Capture the cell that displays the provided text and extract its [x, y] central coordinate. 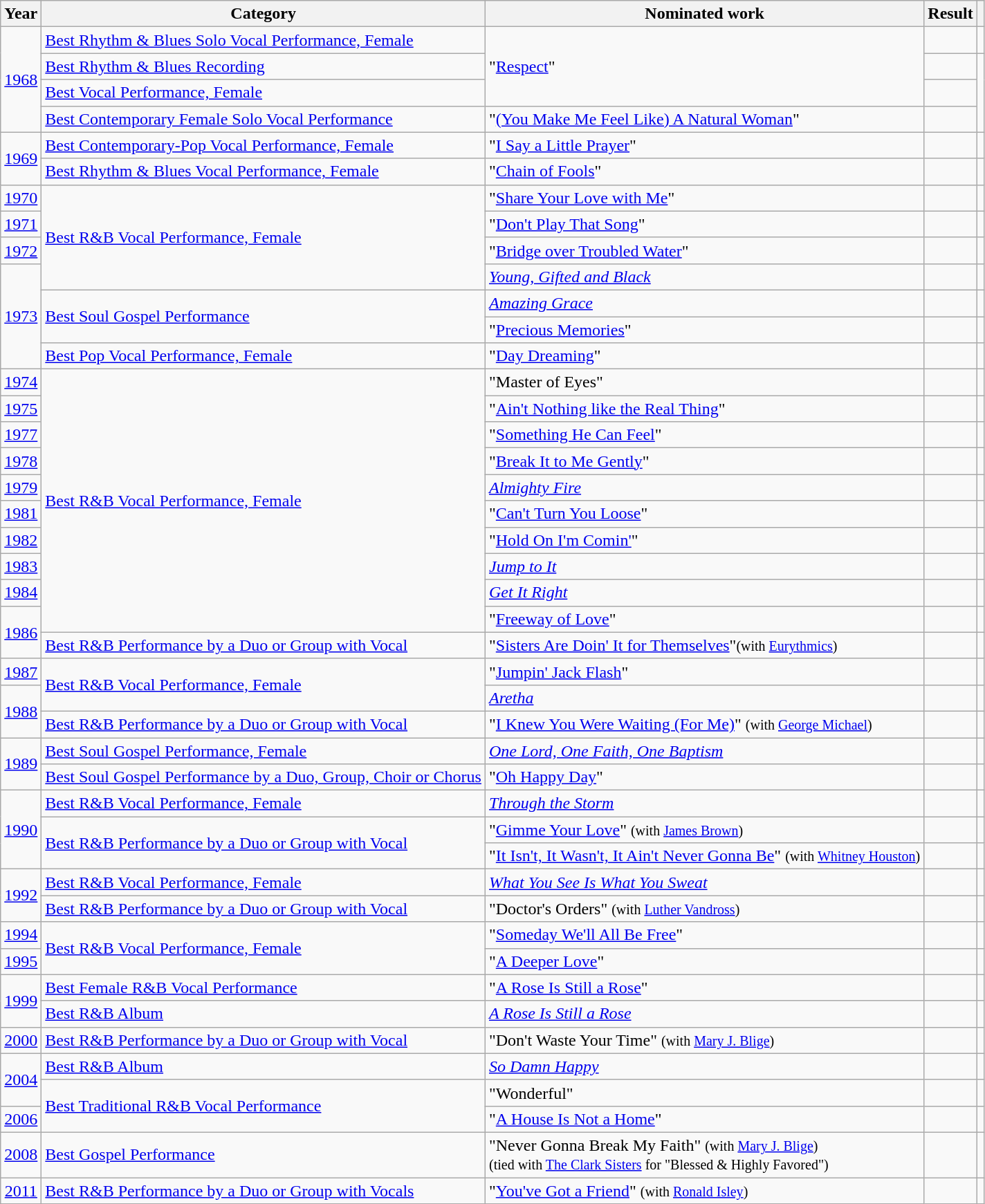
Best Rhythm & Blues Vocal Performance, Female [264, 172]
Through the Storm [704, 804]
1974 [21, 382]
Best Gospel Performance [264, 1155]
"Don't Play That Song" [704, 224]
1975 [21, 409]
"Share Your Love with Me" [704, 198]
Best Pop Vocal Performance, Female [264, 356]
1981 [21, 514]
"Bridge over Troubled Water" [704, 250]
"A House Is Not a Home" [704, 1119]
"Master of Eyes" [704, 382]
Best Traditional R&B Vocal Performance [264, 1106]
"Sisters Are Doin' It for Themselves"(with Eurythmics) [704, 645]
"Can't Turn You Loose" [704, 514]
"(You Make Me Feel Like) A Natural Woman" [704, 119]
Best Vocal Performance, Female [264, 93]
1972 [21, 250]
1971 [21, 224]
"Break It to Me Gently" [704, 461]
"Never Gonna Break My Faith" (with Mary J. Blige)(tied with The Clark Sisters for "Blessed & Highly Favored") [704, 1155]
"Jumpin' Jack Flash" [704, 672]
2006 [21, 1119]
"Something He Can Feel" [704, 435]
Best Rhythm & Blues Solo Vocal Performance, Female [264, 40]
1978 [21, 461]
1969 [21, 158]
Best Soul Gospel Performance by a Duo, Group, Choir or Chorus [264, 777]
Year [21, 14]
"You've Got a Friend" (with Ronald Isley) [704, 1190]
1987 [21, 672]
"Gimme Your Love" (with James Brown) [704, 830]
1989 [21, 763]
"It Isn't, It Wasn't, It Ain't Never Gonna Be" (with Whitney Houston) [704, 856]
1992 [21, 896]
"I Knew You Were Waiting (For Me)" (with George Michael) [704, 724]
1970 [21, 198]
So Damn Happy [704, 1066]
"Oh Happy Day" [704, 777]
"Respect" [704, 66]
1990 [21, 830]
2011 [21, 1190]
Best Soul Gospel Performance, Female [264, 750]
2004 [21, 1080]
One Lord, One Faith, One Baptism [704, 750]
Best R&B Performance by a Duo or Group with Vocals [264, 1190]
"Precious Memories" [704, 330]
1983 [21, 566]
Nominated work [704, 14]
Best Contemporary Female Solo Vocal Performance [264, 119]
1994 [21, 935]
1984 [21, 593]
1988 [21, 711]
"Wonderful" [704, 1093]
Best Soul Gospel Performance [264, 316]
A Rose Is Still a Rose [704, 1014]
Aretha [704, 698]
1977 [21, 435]
"Day Dreaming" [704, 356]
"Don't Waste Your Time" (with Mary J. Blige) [704, 1040]
Best Contemporary-Pop Vocal Performance, Female [264, 145]
1995 [21, 961]
"Someday We'll All Be Free" [704, 935]
1986 [21, 632]
Best Rhythm & Blues Recording [264, 66]
"A Deeper Love" [704, 961]
1968 [21, 80]
1973 [21, 316]
1999 [21, 1001]
"A Rose Is Still a Rose" [704, 988]
What You See Is What You Sweat [704, 882]
2008 [21, 1155]
Amazing Grace [704, 303]
Jump to It [704, 566]
"Freeway of Love" [704, 619]
1982 [21, 540]
Category [264, 14]
"Hold On I'm Comin'" [704, 540]
2000 [21, 1040]
Almighty Fire [704, 488]
"Ain't Nothing like the Real Thing" [704, 409]
"Doctor's Orders" (with Luther Vandross) [704, 909]
Result [950, 14]
Young, Gifted and Black [704, 277]
"Chain of Fools" [704, 172]
"I Say a Little Prayer" [704, 145]
1979 [21, 488]
Best Female R&B Vocal Performance [264, 988]
Get It Right [704, 593]
